Output the [X, Y] coordinate of the center of the cell containing the given text.  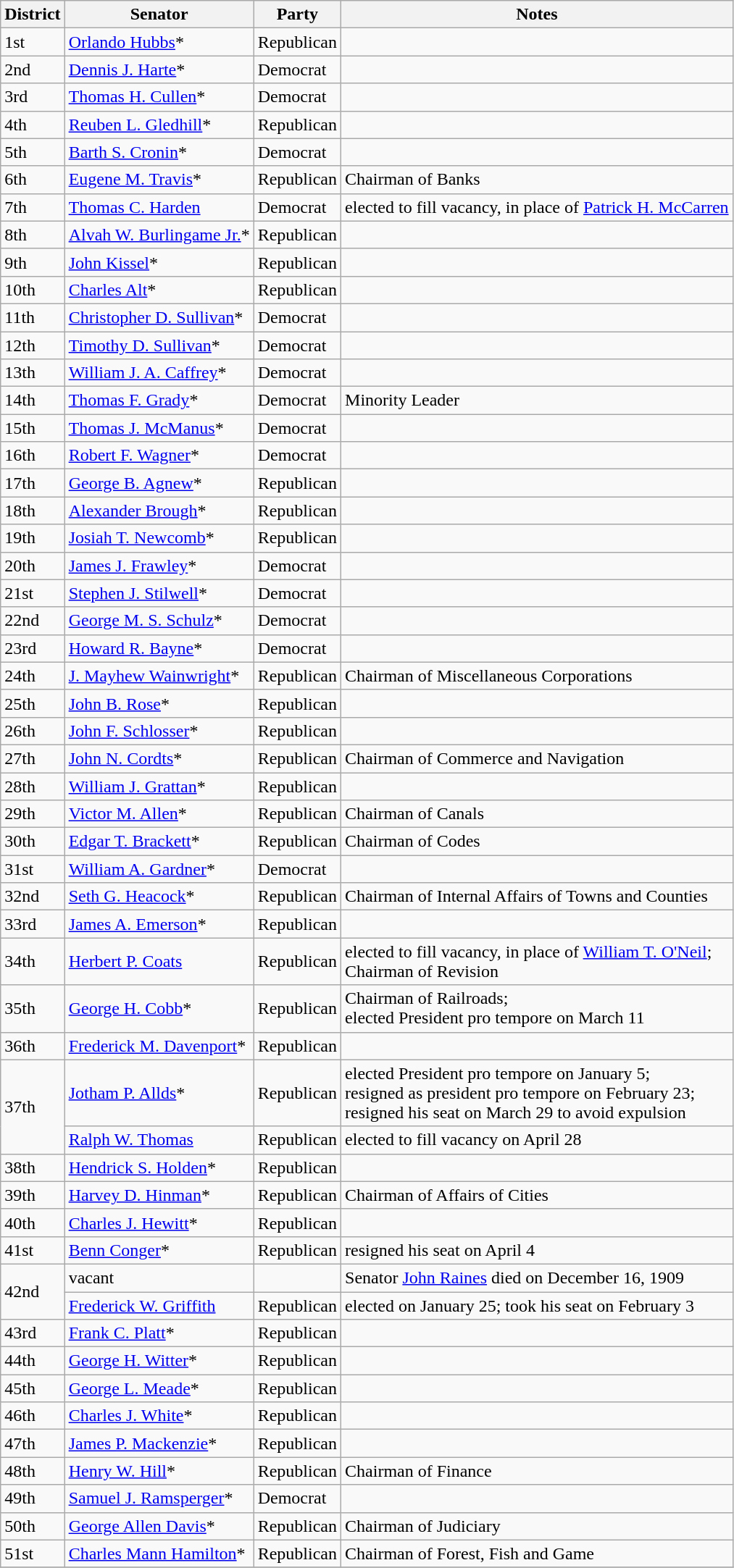
Thomas J. McManus* [159, 428]
Harvey D. Hinman* [159, 1195]
16th [33, 456]
vacant [159, 1278]
William J. Grattan* [159, 786]
elected to fill vacancy, in place of William T. O'Neil; Chairman of Revision [538, 962]
40th [33, 1223]
Chairman of Judiciary [538, 1526]
Edgar T. Brackett* [159, 842]
45th [33, 1388]
Charles J. White* [159, 1416]
Chairman of Banks [538, 180]
43rd [33, 1333]
15th [33, 428]
50th [33, 1526]
33rd [33, 924]
25th [33, 703]
Alvah W. Burlingame Jr.* [159, 235]
23rd [33, 648]
Alexander Brough* [159, 511]
32nd [33, 897]
Ralph W. Thomas [159, 1140]
Charles Alt* [159, 290]
5th [33, 152]
District [33, 14]
24th [33, 676]
29th [33, 814]
Barth S. Cronin* [159, 152]
Chairman of Forest, Fish and Game [538, 1554]
Stephen J. Stilwell* [159, 593]
46th [33, 1416]
51st [33, 1554]
Benn Conger* [159, 1250]
Thomas F. Grady* [159, 401]
27th [33, 758]
17th [33, 483]
Party [297, 14]
Charles Mann Hamilton* [159, 1554]
Chairman of Affairs of Cities [538, 1195]
James P. Mackenzie* [159, 1443]
Frederick W. Griffith [159, 1306]
Howard R. Bayne* [159, 648]
30th [33, 842]
49th [33, 1498]
William J. A. Caffrey* [159, 373]
Eugene M. Travis* [159, 180]
Henry W. Hill* [159, 1471]
Chairman of Miscellaneous Corporations [538, 676]
Victor M. Allen* [159, 814]
Robert F. Wagner* [159, 456]
George M. S. Schulz* [159, 621]
10th [33, 290]
Charles J. Hewitt* [159, 1223]
elected on January 25; took his seat on February 3 [538, 1306]
Herbert P. Coats [159, 962]
8th [33, 235]
Josiah T. Newcomb* [159, 538]
John N. Cordts* [159, 758]
Senator [159, 14]
Timothy D. Sullivan* [159, 345]
George H. Cobb* [159, 1008]
13th [33, 373]
31st [33, 869]
11th [33, 317]
Dennis J. Harte* [159, 70]
J. Mayhew Wainwright* [159, 676]
Reuben L. Gledhill* [159, 125]
2nd [33, 70]
George B. Agnew* [159, 483]
James A. Emerson* [159, 924]
John Kissel* [159, 262]
18th [33, 511]
George H. Witter* [159, 1361]
44th [33, 1361]
elected to fill vacancy on April 28 [538, 1140]
Jotham P. Allds* [159, 1093]
Samuel J. Ramsperger* [159, 1498]
21st [33, 593]
35th [33, 1008]
48th [33, 1471]
1st [33, 42]
Frederick M. Davenport* [159, 1046]
6th [33, 180]
Chairman of Codes [538, 842]
38th [33, 1167]
41st [33, 1250]
Hendrick S. Holden* [159, 1167]
Minority Leader [538, 401]
Orlando Hubbs* [159, 42]
37th [33, 1107]
28th [33, 786]
Christopher D. Sullivan* [159, 317]
Thomas H. Cullen* [159, 97]
34th [33, 962]
14th [33, 401]
42nd [33, 1291]
George Allen Davis* [159, 1526]
Chairman of Finance [538, 1471]
elected to fill vacancy, in place of Patrick H. McCarren [538, 207]
Chairman of Canals [538, 814]
36th [33, 1046]
26th [33, 731]
John F. Schlosser* [159, 731]
Senator John Raines died on December 16, 1909 [538, 1278]
9th [33, 262]
resigned his seat on April 4 [538, 1250]
4th [33, 125]
William A. Gardner* [159, 869]
Notes [538, 14]
Seth G. Heacock* [159, 897]
Chairman of Internal Affairs of Towns and Counties [538, 897]
3rd [33, 97]
22nd [33, 621]
Chairman of Railroads; elected President pro tempore on March 11 [538, 1008]
19th [33, 538]
Chairman of Commerce and Navigation [538, 758]
Thomas C. Harden [159, 207]
James J. Frawley* [159, 566]
George L. Meade* [159, 1388]
20th [33, 566]
7th [33, 207]
Frank C. Platt* [159, 1333]
47th [33, 1443]
12th [33, 345]
elected President pro tempore on January 5; resigned as president pro tempore on February 23; resigned his seat on March 29 to avoid expulsion [538, 1093]
John B. Rose* [159, 703]
39th [33, 1195]
